Find where the given text appears and provide that cell's center as (X, Y) coordinate. 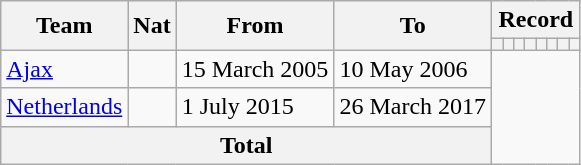
10 May 2006 (413, 69)
Netherlands (64, 107)
26 March 2017 (413, 107)
From (255, 26)
To (413, 26)
Ajax (64, 69)
1 July 2015 (255, 107)
Total (246, 145)
Team (64, 26)
Record (536, 20)
Nat (152, 26)
15 March 2005 (255, 69)
